Provide the (X, Y) coordinate of the cell's center where the given text is located.  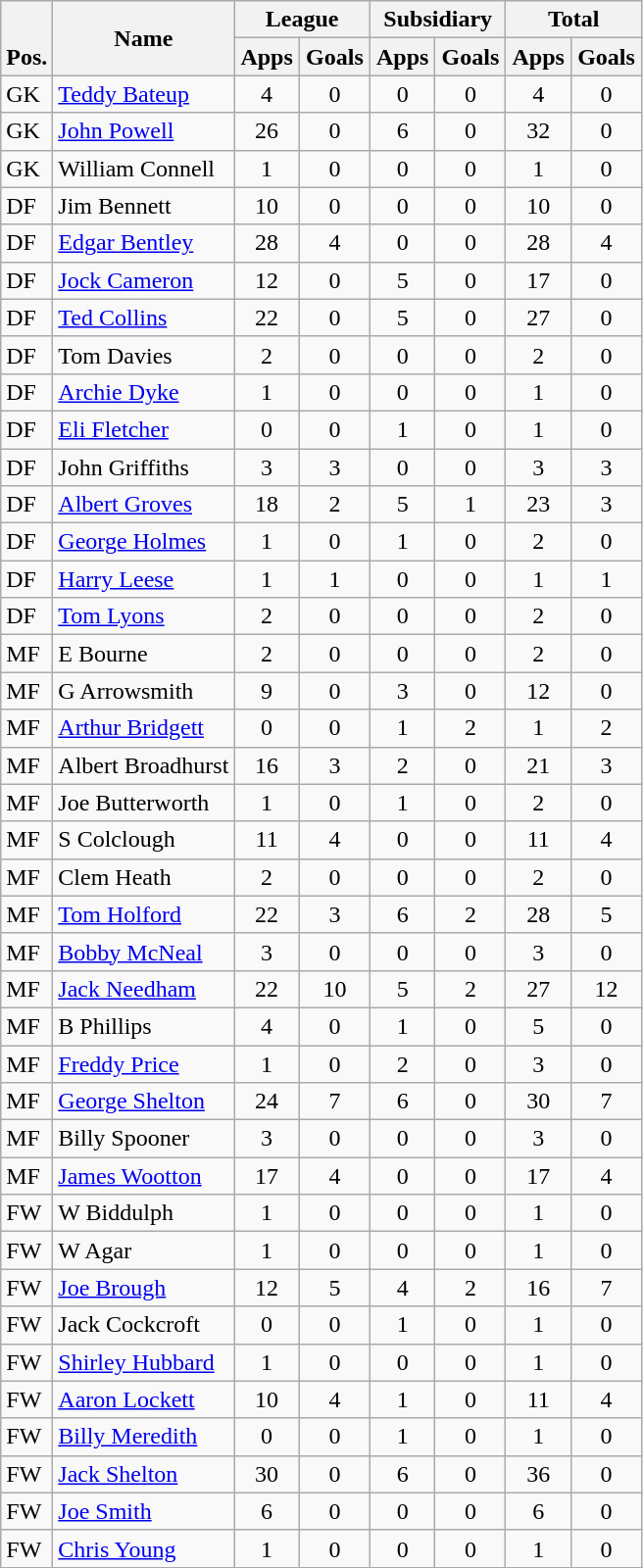
Jim Bennett (143, 206)
B Phillips (143, 1026)
Jock Cameron (143, 280)
36 (539, 1474)
Clem Heath (143, 877)
Joe Smith (143, 1511)
George Shelton (143, 1102)
E Bourne (143, 654)
George Holmes (143, 542)
Albert Groves (143, 505)
Tom Holford (143, 914)
24 (267, 1102)
Billy Spooner (143, 1139)
G Arrowsmith (143, 691)
William Connell (143, 169)
Teddy Bateup (143, 94)
Archie Dyke (143, 392)
Name (143, 38)
W Agar (143, 1250)
Shirley Hubbard (143, 1362)
9 (267, 691)
Billy Meredith (143, 1437)
Albert Broadhurst (143, 765)
Chris Young (143, 1548)
Jack Cockcroft (143, 1325)
Subsidiary (437, 20)
Arthur Bridgett (143, 728)
32 (539, 131)
James Wootton (143, 1176)
Aaron Lockett (143, 1399)
Joe Brough (143, 1288)
18 (267, 505)
League (302, 20)
Jack Shelton (143, 1474)
John Griffiths (143, 467)
21 (539, 765)
Edgar Bentley (143, 243)
S Colclough (143, 840)
Jack Needham (143, 989)
Joe Butterworth (143, 803)
Freddy Price (143, 1063)
Pos. (27, 38)
26 (267, 131)
Total (574, 20)
John Powell (143, 131)
Bobby McNeal (143, 952)
W Biddulph (143, 1213)
Harry Leese (143, 579)
Tom Lyons (143, 616)
Tom Davies (143, 355)
Eli Fletcher (143, 429)
Ted Collins (143, 318)
23 (539, 505)
